Identify which cell holds the provided text, then report its (X, Y) central coordinate. 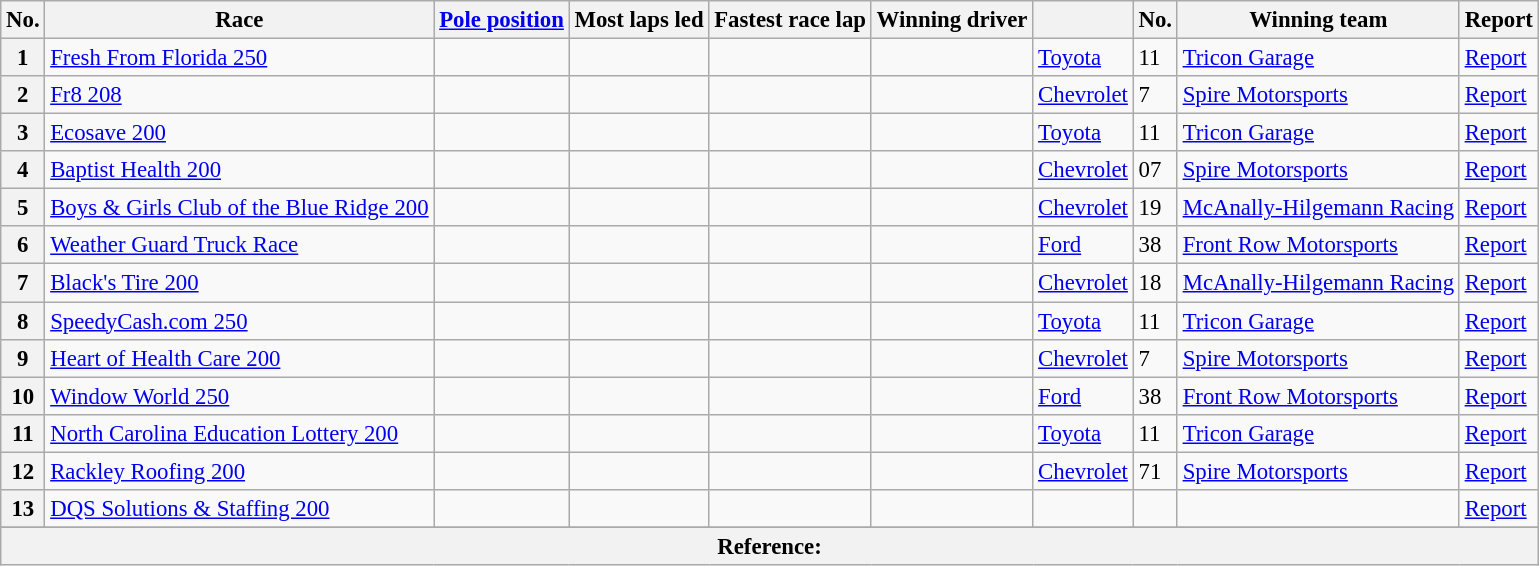
10 (23, 396)
Boys & Girls Club of the Blue Ridge 200 (240, 208)
12 (23, 471)
1 (23, 58)
Fastest race lap (790, 20)
5 (23, 208)
Black's Tire 200 (240, 283)
Weather Guard Truck Race (240, 245)
North Carolina Education Lottery 200 (240, 433)
Fr8 208 (240, 95)
Reference: (770, 546)
8 (23, 321)
Fresh From Florida 250 (240, 58)
18 (1155, 283)
Winning team (1318, 20)
Winning driver (952, 20)
SpeedyCash.com 250 (240, 321)
3 (23, 133)
Rackley Roofing 200 (240, 471)
13 (23, 509)
DQS Solutions & Staffing 200 (240, 509)
9 (23, 358)
Most laps led (639, 20)
Race (240, 20)
Ecosave 200 (240, 133)
Heart of Health Care 200 (240, 358)
2 (23, 95)
Window World 250 (240, 396)
4 (23, 170)
Baptist Health 200 (240, 170)
71 (1155, 471)
Pole position (502, 20)
07 (1155, 170)
19 (1155, 208)
6 (23, 245)
